Extract the (x, y) coordinate from the center of the cell holding the provided text.  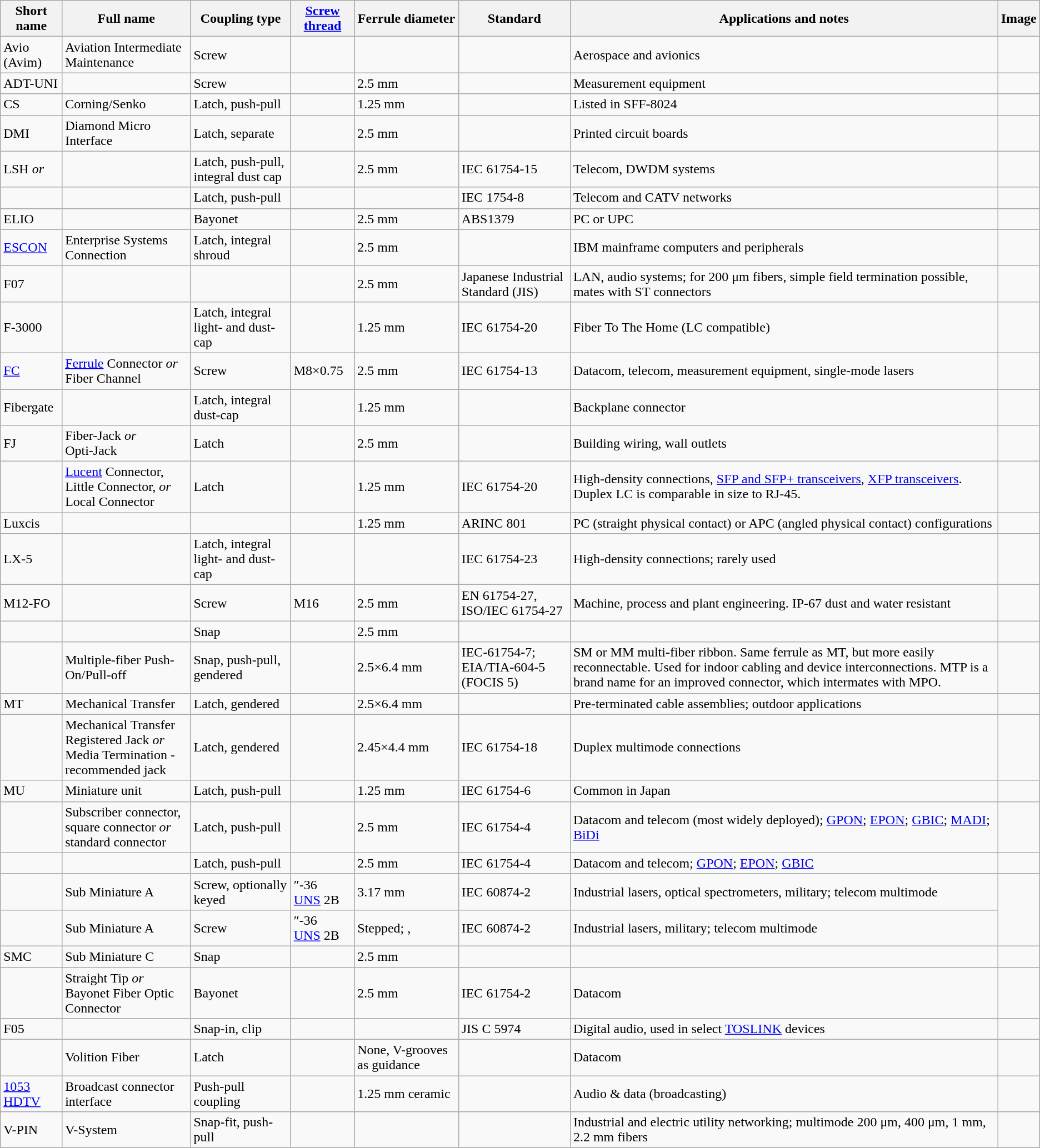
Japanese Industrial Standard (JIS) (514, 283)
Duplex multimode connections (784, 748)
Volition Fiber (127, 1057)
ABS1379 (514, 219)
Latch, push-pull, integral dust cap (241, 169)
Snap, push-pull, gendered (241, 668)
MU (31, 791)
FC (31, 371)
Full name (127, 19)
Fibergate (31, 407)
Backplane connector (784, 407)
Fiber-Jack orOpti-Jack (127, 443)
IEC 61754-13 (514, 371)
ESCON (31, 248)
Listed in SFF-8024 (784, 104)
Applications and notes (784, 19)
M12-FO (31, 603)
EN 61754-27, ISO/IEC 61754-27 (514, 603)
None, V-grooves as guidance (407, 1057)
FJ (31, 443)
Avio (Avim) (31, 54)
Latch, integral shroud (241, 248)
Corning/Senko (127, 104)
F07 (31, 283)
High-density connections, SFP and SFP+ transceivers, XFP transceivers. Duplex LC is comparable in size to RJ-45. (784, 487)
Miniature unit (127, 791)
IEC 1754-8 (514, 198)
IEC 61754-2 (514, 993)
M16 (322, 603)
Mechanical Transfer (127, 704)
DMI (31, 133)
IEC 61754-23 (514, 559)
Audio & data (broadcasting) (784, 1094)
Telecom and CATV networks (784, 198)
V-PIN (31, 1130)
Short name (31, 19)
Standard (514, 19)
Industrial lasers, military; telecom multimode (784, 928)
V-System (127, 1130)
Mechanical Transfer Registered Jack orMedia Termination - recommended jack (127, 748)
Push-pull coupling (241, 1094)
MT (31, 704)
Industrial and electric utility networking; multimode 200 μm, 400 μm, 1 mm, 2.2 mm fibers (784, 1130)
Sub Miniature C (127, 956)
IEC 61754-18 (514, 748)
Digital audio, used in select TOSLINK devices (784, 1029)
LX-5 (31, 559)
IEC 61754-15 (514, 169)
SMC (31, 956)
CS (31, 104)
Aerospace and avionics (784, 54)
Industrial lasers, optical spectrometers, military; telecom multimode (784, 892)
Snap-fit, push-pull (241, 1130)
1053 HDTV (31, 1094)
JIS C 5974 (514, 1029)
Latch, integral dust-cap (241, 407)
Broadcast connector interface (127, 1094)
Fiber To The Home (LC compatible) (784, 327)
LAN, audio systems; for 200 μm fibers, simple field termination possible, mates with ST connectors (784, 283)
PC (straight physical contact) or APC (angled physical contact) configurations (784, 523)
Enterprise Systems Connection (127, 248)
Telecom, DWDM systems (784, 169)
Datacom and telecom (most widely deployed); GPON; EPON; GBIC; MADI; BiDi (784, 827)
Stepped; , (407, 928)
Lucent Connector,Little Connector, orLocal Connector (127, 487)
Straight Tip orBayonet Fiber Optic Connector (127, 993)
Snap-in, clip (241, 1029)
Pre-terminated cable assemblies; outdoor applications (784, 704)
Machine, process and plant engineering. IP-67 dust and water resistant (784, 603)
Printed circuit boards (784, 133)
Screw, optionally keyed (241, 892)
PC or UPC (784, 219)
F-3000 (31, 327)
ARINC 801 (514, 523)
Ferrule Connector orFiber Channel (127, 371)
1.25 mm ceramic (407, 1094)
High-density connections; rarely used (784, 559)
Image (1019, 19)
Ferrule diameter (407, 19)
Common in Japan (784, 791)
Coupling type (241, 19)
Multiple-fiber Push-On/Pull-off (127, 668)
IEC 61754-6 (514, 791)
Datacom, telecom, measurement equipment, single-mode lasers (784, 371)
LSH or (31, 169)
Screw thread (322, 19)
3.17 mm (407, 892)
2.45×4.4 mm (407, 748)
F05 (31, 1029)
Latch, separate (241, 133)
ADT-UNI (31, 83)
Luxcis (31, 523)
Aviation Intermediate Maintenance (127, 54)
Diamond Micro Interface (127, 133)
M8×0.75 (322, 371)
Datacom and telecom; GPON; EPON; GBIC (784, 863)
Measurement equipment (784, 83)
Subscriber connector,square connector orstandard connector (127, 827)
ELIO (31, 219)
IEC-61754-7; EIA/TIA-604-5 (FOCIS 5) (514, 668)
Building wiring, wall outlets (784, 443)
IBM mainframe computers and peripherals (784, 248)
